Determine the [X, Y] coordinate at the center of the cell enclosing the given text.  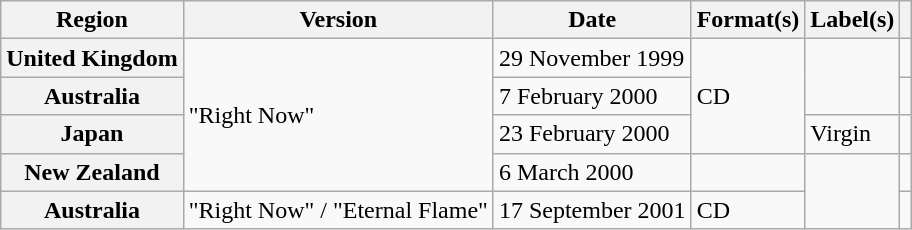
"Right Now" [338, 115]
United Kingdom [92, 58]
Date [592, 20]
New Zealand [92, 172]
Label(s) [852, 20]
Region [92, 20]
6 March 2000 [592, 172]
17 September 2001 [592, 210]
Format(s) [748, 20]
7 February 2000 [592, 96]
Virgin [852, 134]
29 November 1999 [592, 58]
23 February 2000 [592, 134]
"Right Now" / "Eternal Flame" [338, 210]
Japan [92, 134]
Version [338, 20]
